Identify which cell holds the provided text, then report its [x, y] central coordinate. 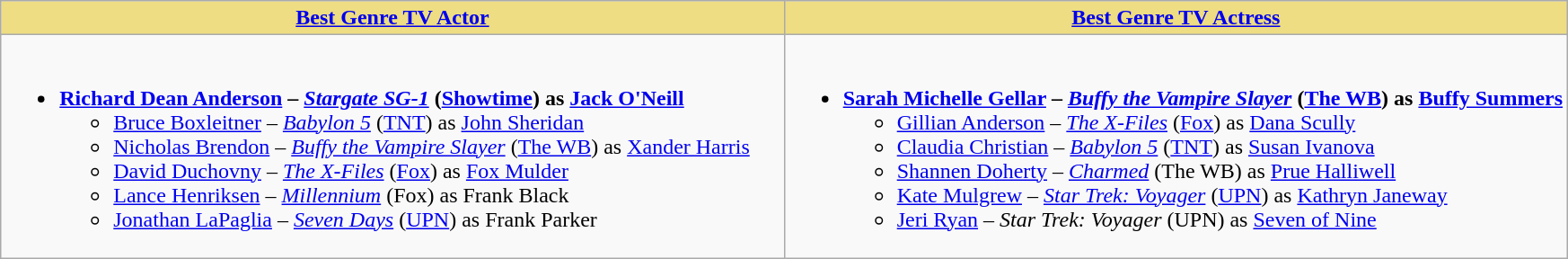
Best Genre TV Actress [1176, 18]
Best Genre TV Actor [392, 18]
